Search for the cell housing the specified text and yield its (x, y) center coordinate. 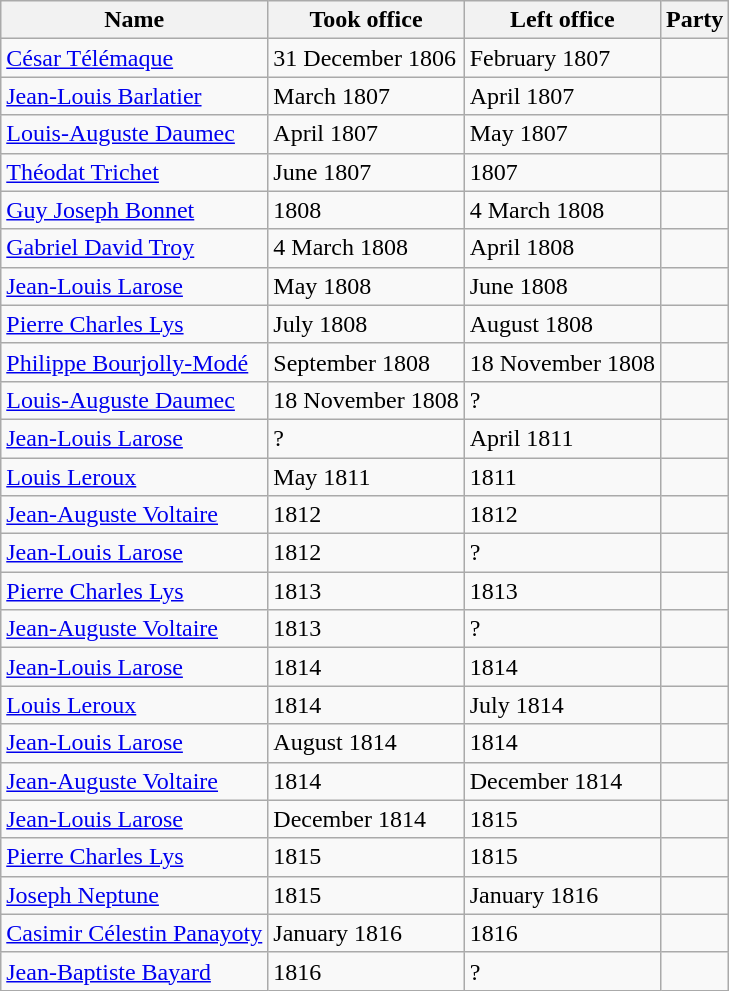
1811 (562, 477)
César Télémaque (134, 58)
August 1808 (562, 324)
Left office (562, 20)
Guy Joseph Bonnet (134, 210)
Jean-Baptiste Bayard (134, 971)
Gabriel David Troy (134, 248)
Joseph Neptune (134, 895)
1808 (366, 210)
Party (695, 20)
April 1808 (562, 248)
Name (134, 20)
July 1814 (562, 705)
31 December 1806 (366, 58)
May 1808 (366, 286)
February 1807 (562, 58)
Philippe Bourjolly-Modé (134, 362)
Casimir Célestin Panayoty (134, 933)
Jean-Louis Barlatier (134, 96)
March 1807 (366, 96)
June 1808 (562, 286)
May 1807 (562, 134)
1807 (562, 172)
August 1814 (366, 743)
April 1811 (562, 438)
May 1811 (366, 477)
July 1808 (366, 324)
June 1807 (366, 172)
September 1808 (366, 362)
Théodat Trichet (134, 172)
Took office (366, 20)
